Provide the (X, Y) coordinate of the cell's center where the given text is located.  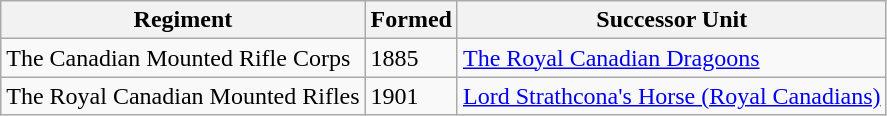
Lord Strathcona's Horse (Royal Canadians) (672, 96)
Formed (411, 20)
1901 (411, 96)
1885 (411, 58)
Successor Unit (672, 20)
The Royal Canadian Dragoons (672, 58)
The Royal Canadian Mounted Rifles (183, 96)
The Canadian Mounted Rifle Corps (183, 58)
Regiment (183, 20)
